Extract the [x, y] coordinate from the center of the cell holding the provided text.  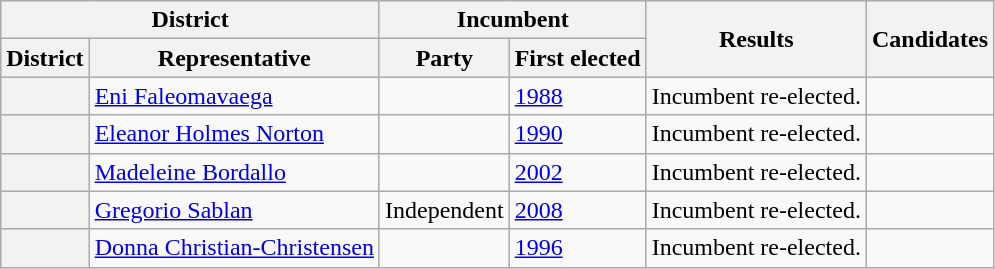
1988 [578, 96]
Representative [234, 58]
Eni Faleomavaega [234, 96]
Eleanor Holmes Norton [234, 134]
Candidates [930, 39]
Incumbent [512, 20]
1996 [578, 248]
Donna Christian-Christensen [234, 248]
Madeleine Bordallo [234, 172]
First elected [578, 58]
1990 [578, 134]
Gregorio Sablan [234, 210]
Results [756, 39]
Party [444, 58]
2008 [578, 210]
Independent [444, 210]
2002 [578, 172]
